Capture the cell that displays the provided text and extract its [x, y] central coordinate. 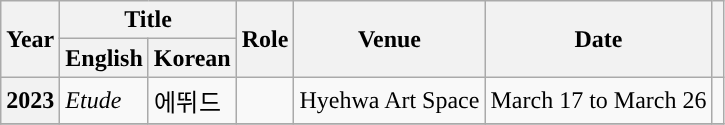
Korean [192, 58]
Year [30, 39]
Hyehwa Art Space [390, 100]
Title [148, 20]
March 17 to March 26 [598, 100]
English [104, 58]
2023 [30, 100]
Date [598, 39]
에뛰드 [192, 100]
Role [265, 39]
Venue [390, 39]
Etude [104, 100]
